Locate the cell with the specified text and output its (X, Y) center coordinate. 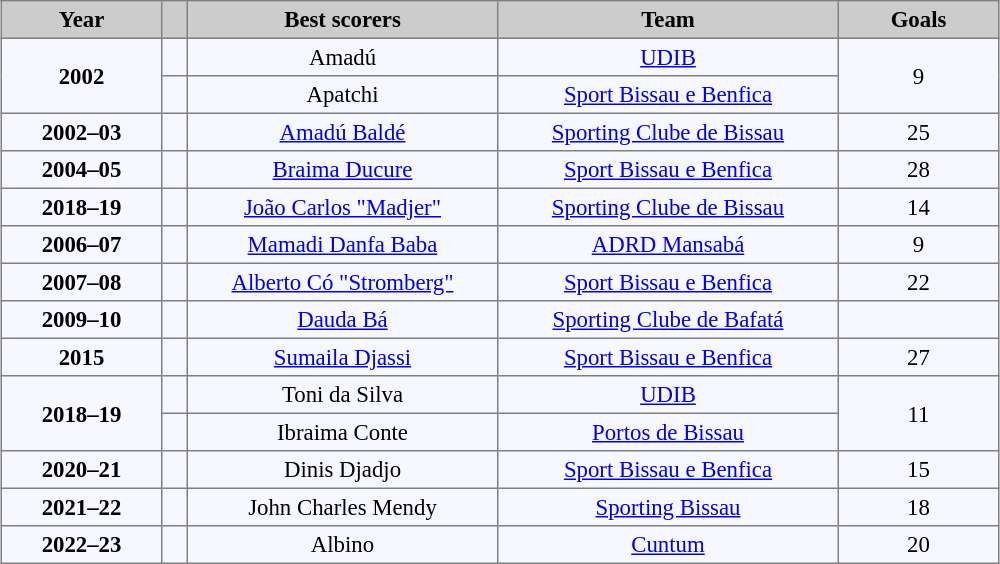
Portos de Bissau (668, 432)
2004–05 (81, 170)
Amadú (342, 57)
27 (918, 357)
John Charles Mendy (342, 507)
11 (918, 414)
2022–23 (81, 545)
Braima Ducure (342, 170)
Sporting Bissau (668, 507)
22 (918, 282)
Year (81, 20)
Cuntum (668, 545)
Dauda Bá (342, 320)
Ibraima Conte (342, 432)
Toni da Silva (342, 395)
ADRD Mansabá (668, 245)
25 (918, 132)
Dinis Djadjo (342, 470)
20 (918, 545)
Alberto Có "Stromberg" (342, 282)
2021–22 (81, 507)
Goals (918, 20)
2007–08 (81, 282)
18 (918, 507)
15 (918, 470)
2006–07 (81, 245)
Sumaila Djassi (342, 357)
28 (918, 170)
Team (668, 20)
Mamadi Danfa Baba (342, 245)
Albino (342, 545)
2002 (81, 76)
2009–10 (81, 320)
João Carlos "Madjer" (342, 207)
2020–21 (81, 470)
Amadú Baldé (342, 132)
2015 (81, 357)
Best scorers (342, 20)
14 (918, 207)
2002–03 (81, 132)
Apatchi (342, 95)
Sporting Clube de Bafatá (668, 320)
